From the cell containing the given text, extract its center point as [X, Y] coordinate. 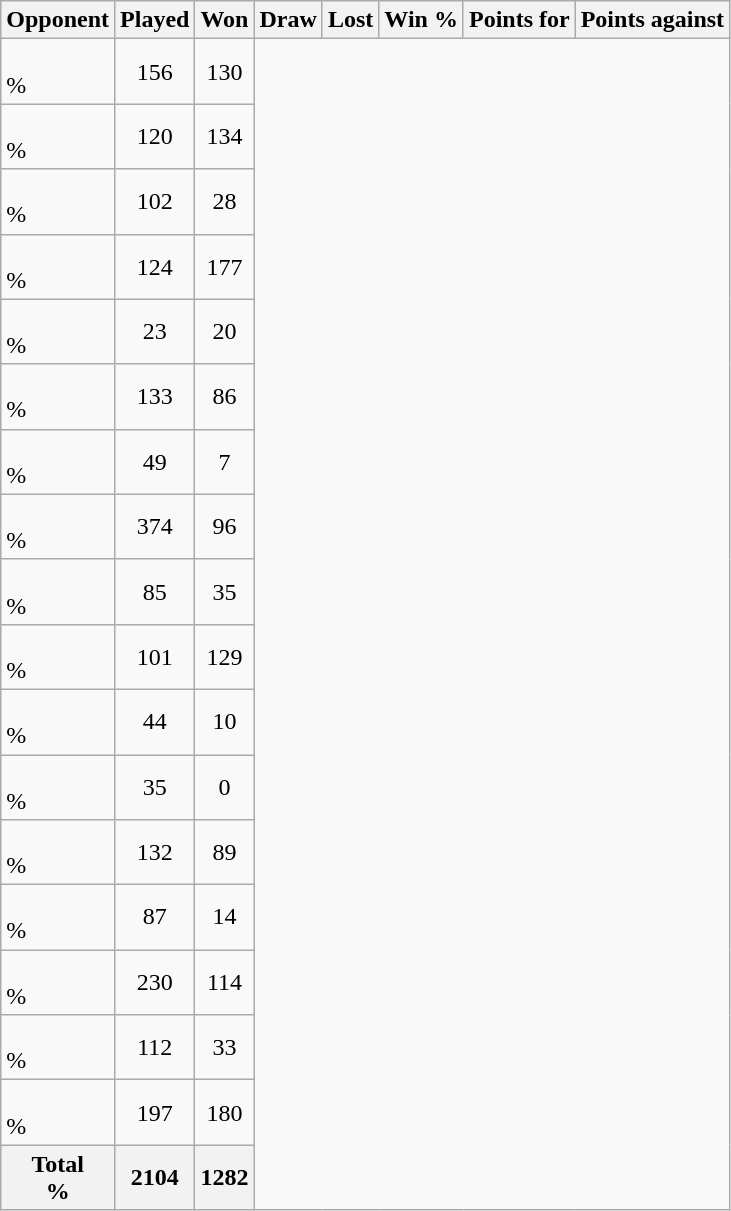
20 [224, 332]
124 [155, 266]
23 [155, 332]
134 [224, 136]
89 [224, 852]
Opponent [58, 20]
130 [224, 72]
44 [155, 722]
Won [224, 20]
1282 [224, 1178]
7 [224, 462]
33 [224, 1048]
374 [155, 526]
156 [155, 72]
10 [224, 722]
Points against [652, 20]
85 [155, 592]
133 [155, 396]
120 [155, 136]
49 [155, 462]
180 [224, 1112]
230 [155, 982]
Win % [422, 20]
96 [224, 526]
129 [224, 656]
Lost [350, 20]
28 [224, 202]
Total% [58, 1178]
Played [155, 20]
87 [155, 918]
Points for [519, 20]
102 [155, 202]
177 [224, 266]
86 [224, 396]
Draw [288, 20]
101 [155, 656]
132 [155, 852]
2104 [155, 1178]
197 [155, 1112]
0 [224, 786]
112 [155, 1048]
114 [224, 982]
14 [224, 918]
